Find where the given text appears and provide that cell's center as [x, y] coordinate. 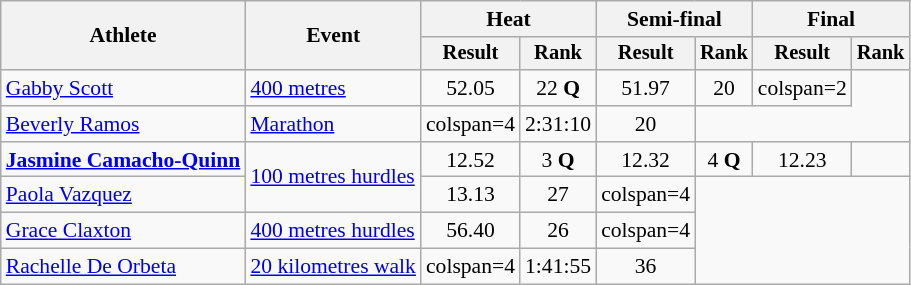
Rachelle De Orbeta [124, 267]
colspan=2 [802, 88]
400 metres [333, 88]
Grace Claxton [124, 231]
56.40 [470, 231]
51.97 [646, 88]
26 [558, 231]
Event [333, 36]
Gabby Scott [124, 88]
12.32 [646, 160]
Athlete [124, 36]
13.13 [470, 195]
Paola Vazquez [124, 195]
Final [832, 19]
4 Q [724, 160]
Beverly Ramos [124, 124]
Marathon [333, 124]
Heat [508, 19]
12.52 [470, 160]
100 metres hurdles [333, 178]
400 metres hurdles [333, 231]
1:41:55 [558, 267]
3 Q [558, 160]
2:31:10 [558, 124]
52.05 [470, 88]
Semi-final [674, 19]
20 kilometres walk [333, 267]
12.23 [802, 160]
Jasmine Camacho-Quinn [124, 160]
22 Q [558, 88]
36 [646, 267]
27 [558, 195]
